Scan for the cell matching the given text and deliver its [x, y] coordinate at center. 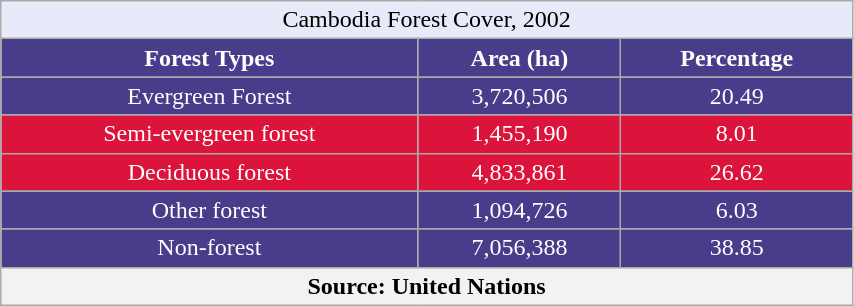
1,094,726 [520, 210]
38.85 [737, 248]
Evergreen Forest [210, 96]
1,455,190 [520, 134]
Semi-evergreen forest [210, 134]
Percentage [737, 58]
Cambodia Forest Cover, 2002 [427, 20]
Area (ha) [520, 58]
7,056,388 [520, 248]
Other forest [210, 210]
Forest Types [210, 58]
4,833,861 [520, 172]
20.49 [737, 96]
Deciduous forest [210, 172]
6.03 [737, 210]
Source: United Nations [427, 286]
8.01 [737, 134]
3,720,506 [520, 96]
Non-forest [210, 248]
26.62 [737, 172]
